For the text-containing cell, return its midpoint in [x, y] coordinate format. 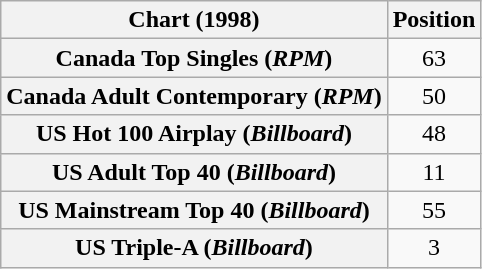
Chart (1998) [194, 20]
63 [434, 58]
US Mainstream Top 40 (Billboard) [194, 210]
Canada Top Singles (RPM) [194, 58]
Position [434, 20]
55 [434, 210]
11 [434, 172]
3 [434, 248]
US Triple-A (Billboard) [194, 248]
Canada Adult Contemporary (RPM) [194, 96]
50 [434, 96]
48 [434, 134]
US Adult Top 40 (Billboard) [194, 172]
US Hot 100 Airplay (Billboard) [194, 134]
